From the cell containing the given text, extract its center point as (X, Y) coordinate. 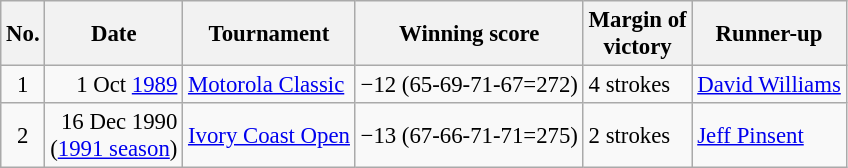
16 Dec 1990(1991 season) (114, 136)
4 strokes (638, 85)
Margin ofvictory (638, 34)
1 (23, 85)
Ivory Coast Open (270, 136)
1 Oct 1989 (114, 85)
2 (23, 136)
Runner-up (769, 34)
Jeff Pinsent (769, 136)
Tournament (270, 34)
Motorola Classic (270, 85)
−13 (67-66-71-71=275) (469, 136)
No. (23, 34)
−12 (65-69-71-67=272) (469, 85)
David Williams (769, 85)
Winning score (469, 34)
2 strokes (638, 136)
Date (114, 34)
